Capture the cell that displays the provided text and extract its (X, Y) central coordinate. 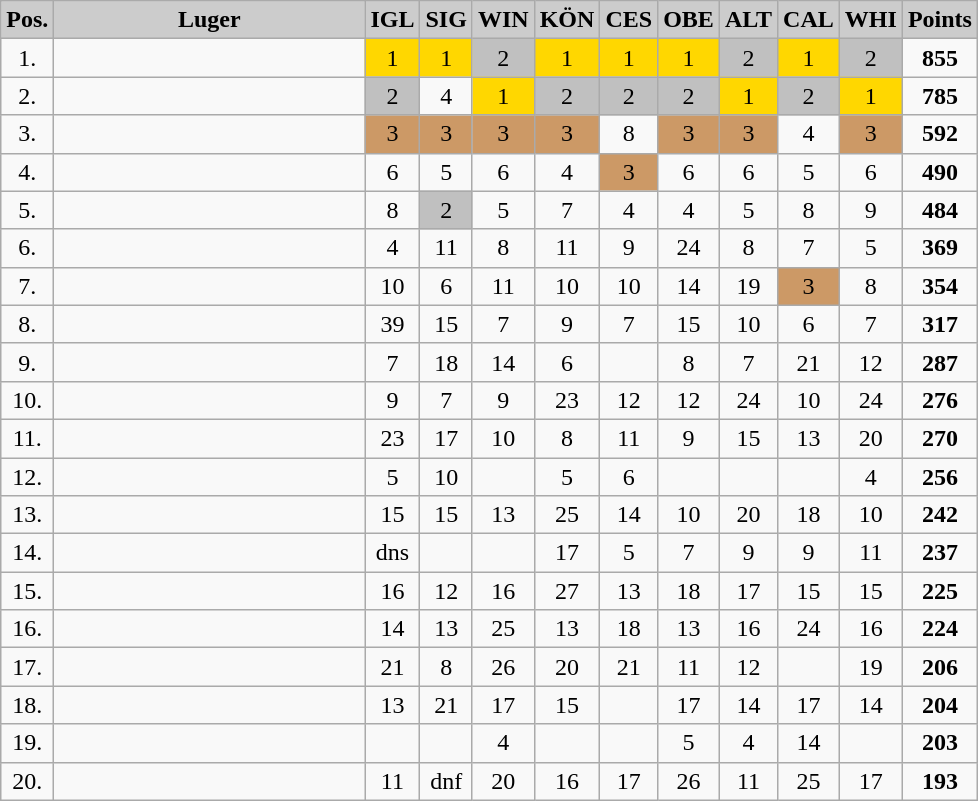
7. (28, 286)
ALT (748, 20)
Luger (210, 20)
206 (940, 667)
242 (940, 515)
1. (28, 58)
39 (392, 324)
256 (940, 477)
270 (940, 438)
287 (940, 362)
317 (940, 324)
WIN (503, 20)
Pos. (28, 20)
8. (28, 324)
17. (28, 667)
13. (28, 515)
3. (28, 134)
dns (392, 553)
484 (940, 210)
CES (629, 20)
10. (28, 400)
16. (28, 629)
9. (28, 362)
WHI (870, 20)
5. (28, 210)
CAL (809, 20)
354 (940, 286)
204 (940, 705)
369 (940, 248)
18. (28, 705)
20. (28, 781)
27 (567, 591)
785 (940, 96)
12. (28, 477)
203 (940, 743)
OBE (689, 20)
14. (28, 553)
225 (940, 591)
855 (940, 58)
4. (28, 172)
15. (28, 591)
592 (940, 134)
19. (28, 743)
276 (940, 400)
6. (28, 248)
Points (940, 20)
193 (940, 781)
11. (28, 438)
2. (28, 96)
SIG (446, 20)
IGL (392, 20)
490 (940, 172)
KÖN (567, 20)
dnf (446, 781)
224 (940, 629)
237 (940, 553)
